Find where the given text appears and provide that cell's center as (X, Y) coordinate. 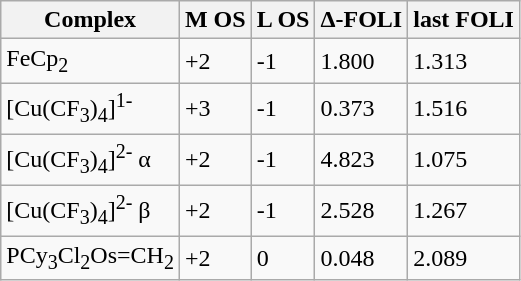
2.089 (464, 258)
+3 (215, 108)
2.528 (362, 210)
0 (283, 258)
1.516 (464, 108)
[Cu(CF3)4]1- (90, 108)
1.800 (362, 61)
PCy3Cl2Os=CH2 (90, 258)
last FOLI (464, 20)
[Cu(CF3)4]2- α (90, 160)
M OS (215, 20)
0.048 (362, 258)
Δ-FOLI (362, 20)
Complex (90, 20)
1.075 (464, 160)
0.373 (362, 108)
1.267 (464, 210)
4.823 (362, 160)
FeCp2 (90, 61)
[Cu(CF3)4]2- β (90, 210)
1.313 (464, 61)
L OS (283, 20)
